Pinpoint the cell where the given text exists, returning its (x, y) midpoint coordinate. 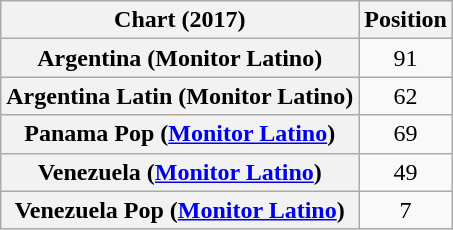
Position (406, 20)
Venezuela Pop (Monitor Latino) (180, 210)
Argentina Latin (Monitor Latino) (180, 96)
Panama Pop (Monitor Latino) (180, 134)
Chart (2017) (180, 20)
69 (406, 134)
Argentina (Monitor Latino) (180, 58)
49 (406, 172)
Venezuela (Monitor Latino) (180, 172)
91 (406, 58)
7 (406, 210)
62 (406, 96)
